Determine the (X, Y) coordinate at the center of the cell enclosing the given text.  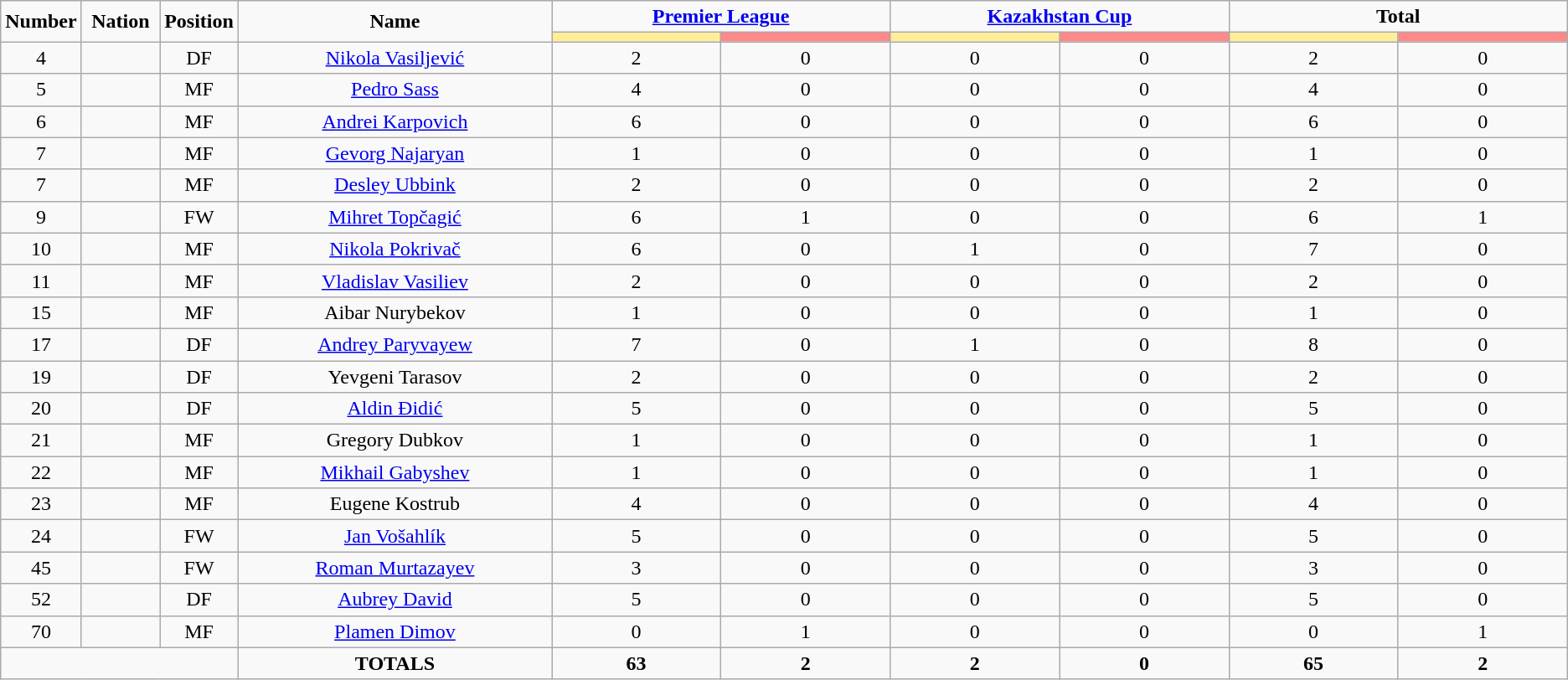
21 (41, 440)
65 (1313, 663)
Mikhail Gabyshev (395, 472)
Aubrey David (395, 600)
Eugene Kostrub (395, 504)
Andrey Paryvayew (395, 344)
22 (41, 472)
Aldin Đidić (395, 409)
Yevgeni Tarasov (395, 376)
Pedro Sass (395, 90)
24 (41, 536)
63 (636, 663)
17 (41, 344)
Nation (121, 22)
23 (41, 504)
10 (41, 249)
Nikola Pokrivač (395, 249)
Position (199, 22)
11 (41, 281)
15 (41, 312)
19 (41, 376)
Gevorg Najaryan (395, 153)
70 (41, 631)
TOTALS (395, 663)
9 (41, 217)
Gregory Dubkov (395, 440)
Total (1398, 17)
8 (1313, 344)
20 (41, 409)
Plamen Dimov (395, 631)
Desley Ubbink (395, 185)
Nikola Vasiljević (395, 58)
Kazakhstan Cup (1060, 17)
52 (41, 600)
Name (395, 22)
Aibar Nurybekov (395, 312)
Number (41, 22)
45 (41, 568)
Vladislav Vasiliev (395, 281)
Premier League (720, 17)
Roman Murtazayev (395, 568)
Andrei Karpovich (395, 121)
Jan Vošahlík (395, 536)
Mihret Topčagić (395, 217)
